Return (X, Y) of the center of cell containing provided text 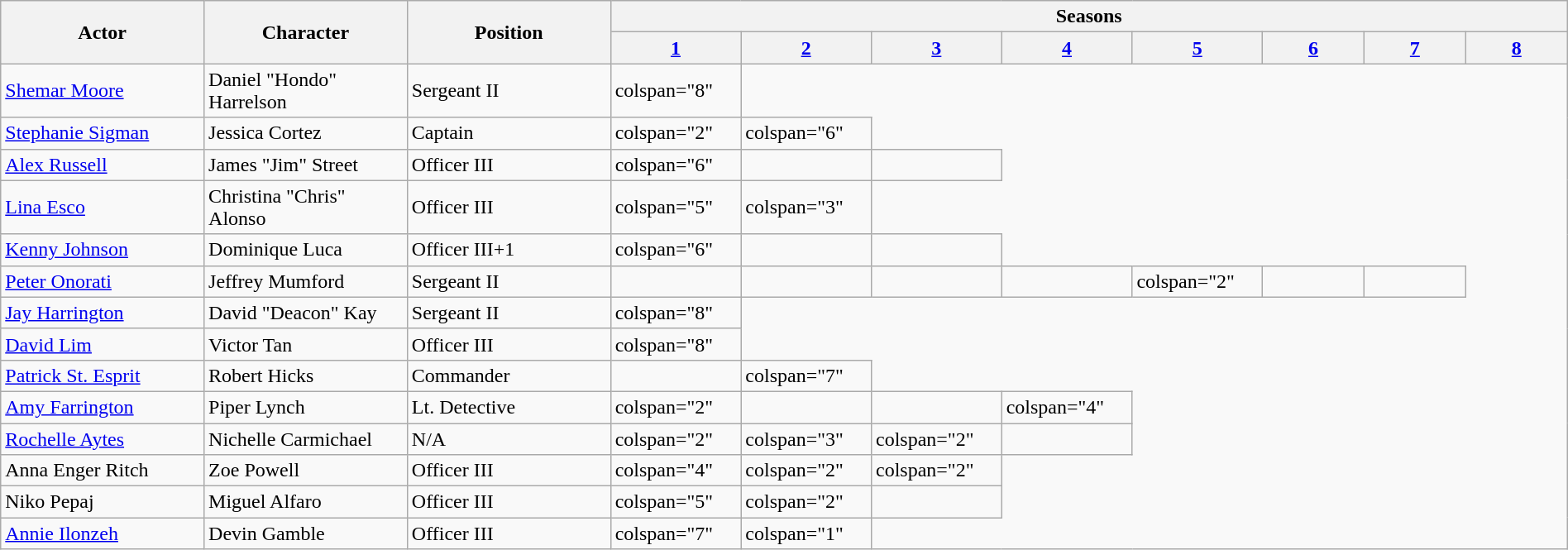
Niko Pepaj (103, 502)
8 (1517, 48)
Victor Tan (306, 344)
4 (1067, 48)
Lina Esco (103, 207)
Anna Enger Ritch (103, 471)
Stephanie Sigman (103, 133)
Dominique Luca (306, 250)
Amy Farrington (103, 407)
Rochelle Aytes (103, 439)
Seasons (1088, 17)
Commander (509, 375)
Zoe Powell (306, 471)
Alex Russell (103, 165)
N/A (509, 439)
Devin Gamble (306, 533)
6 (1313, 48)
Patrick St. Esprit (103, 375)
Jeffrey Mumford (306, 281)
Actor (103, 32)
Lt. Detective (509, 407)
Kenny Johnson (103, 250)
Jessica Cortez (306, 133)
Peter Onorati (103, 281)
Character (306, 32)
Annie Ilonzeh (103, 533)
David "Deacon" Kay (306, 313)
Piper Lynch (306, 407)
3 (936, 48)
Daniel "Hondo" Harrelson (306, 91)
2 (806, 48)
Nichelle Carmichael (306, 439)
Shemar Moore (103, 91)
Position (509, 32)
Captain (509, 133)
Officer III+1 (509, 250)
1 (676, 48)
7 (1414, 48)
David Lim (103, 344)
Jay Harrington (103, 313)
5 (1198, 48)
Robert Hicks (306, 375)
colspan="1" (806, 533)
Christina "Chris" Alonso (306, 207)
Miguel Alfaro (306, 502)
James "Jim" Street (306, 165)
